Capture the cell that displays the provided text and extract its (X, Y) central coordinate. 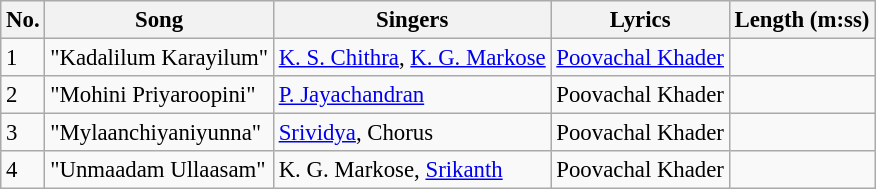
2 (23, 95)
"Mylaanchiyaniyunna" (159, 133)
K. S. Chithra, K. G. Markose (412, 58)
P. Jayachandran (412, 95)
3 (23, 133)
"Unmaadam Ullaasam" (159, 170)
Srividya, Chorus (412, 133)
Song (159, 20)
No. (23, 20)
"Kadalilum Karayilum" (159, 58)
4 (23, 170)
"Mohini Priyaroopini" (159, 95)
Singers (412, 20)
K. G. Markose, Srikanth (412, 170)
Lyrics (640, 20)
1 (23, 58)
Length (m:ss) (802, 20)
